Determine the [x, y] coordinate at the center of the cell enclosing the given text.  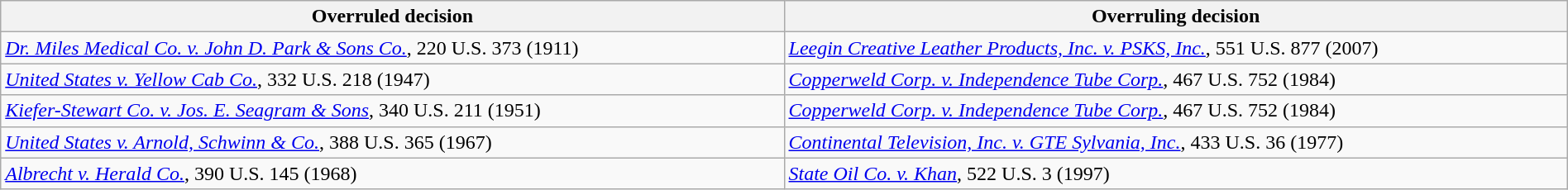
State Oil Co. v. Khan, 522 U.S. 3 (1997) [1176, 173]
Continental Television, Inc. v. GTE Sylvania, Inc., 433 U.S. 36 (1977) [1176, 142]
Leegin Creative Leather Products, Inc. v. PSKS, Inc., 551 U.S. 877 (2007) [1176, 48]
Overruling decision [1176, 17]
Dr. Miles Medical Co. v. John D. Park & Sons Co., 220 U.S. 373 (1911) [392, 48]
United States v. Arnold, Schwinn & Co., 388 U.S. 365 (1967) [392, 142]
United States v. Yellow Cab Co., 332 U.S. 218 (1947) [392, 79]
Kiefer-Stewart Co. v. Jos. E. Seagram & Sons, 340 U.S. 211 (1951) [392, 111]
Overruled decision [392, 17]
Albrecht v. Herald Co., 390 U.S. 145 (1968) [392, 173]
